Locate the cell with the specified text and output its [x, y] center coordinate. 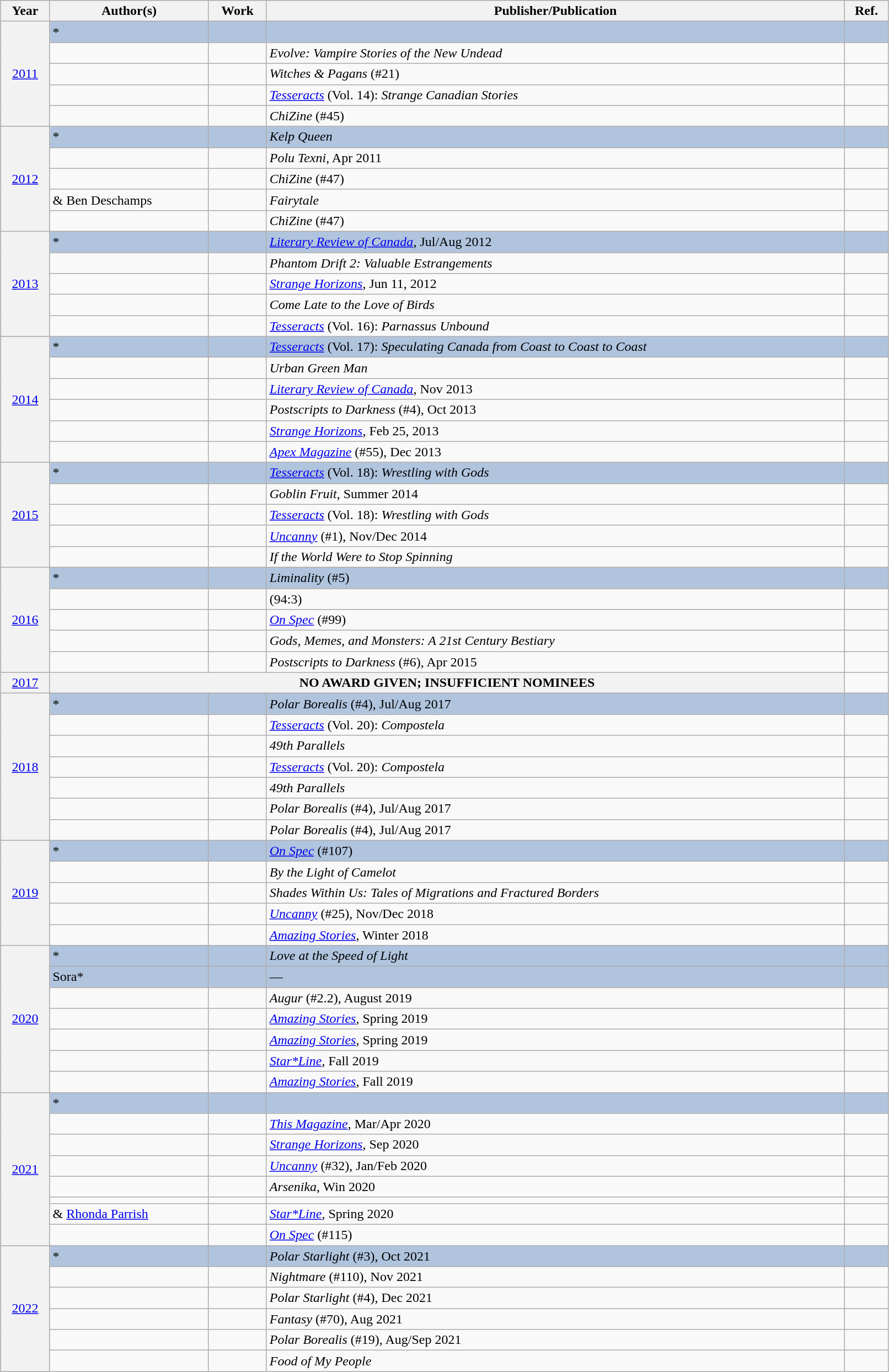
Shades Within Us: Tales of Migrations and Fractured Borders [555, 893]
Star*Line, Spring 2020 [555, 1214]
Augur (#2.2), August 2019 [555, 998]
2020 [25, 1019]
Literary Review of Canada, Nov 2013 [555, 389]
(94:3) [555, 599]
Strange Horizons, Sep 2020 [555, 1145]
Work [237, 11]
2017 [25, 683]
Fantasy (#70), Aug 2021 [555, 1319]
Postscripts to Darkness (#6), Apr 2015 [555, 662]
2014 [25, 399]
2013 [25, 284]
Strange Horizons, Jun 11, 2012 [555, 284]
Fairytale [555, 200]
Liminality (#5) [555, 578]
Polar Borealis (#19), Aug/Sep 2021 [555, 1340]
On Spec (#99) [555, 620]
Food of My People [555, 1361]
Star*Line, Fall 2019 [555, 1061]
Apex Magazine (#55), Dec 2013 [555, 452]
NO AWARD GIVEN; INSUFFICIENT NOMINEES [447, 683]
Come Late to the Love of Birds [555, 305]
2022 [25, 1309]
Love at the Speed of Light [555, 956]
Polar Starlight (#3), Oct 2021 [555, 1256]
Kelp Queen [555, 137]
Polu Texni, Apr 2011 [555, 158]
& Rhonda Parrish [129, 1214]
2021 [25, 1169]
2018 [25, 767]
Polar Starlight (#4), Dec 2021 [555, 1298]
Evolve: Vampire Stories of the New Undead [555, 53]
On Spec (#107) [555, 851]
Tesseracts (Vol. 17): Speculating Canada from Coast to Coast to Coast [555, 347]
Uncanny (#25), Nov/Dec 2018 [555, 914]
Tesseracts (Vol. 16): Parnassus Unbound [555, 326]
Literary Review of Canada, Jul/Aug 2012 [555, 242]
Postscripts to Darkness (#4), Oct 2013 [555, 410]
& Ben Deschamps [129, 200]
Amazing Stories, Winter 2018 [555, 935]
Year [25, 11]
ChiZine (#45) [555, 116]
2019 [25, 893]
Strange Horizons, Feb 25, 2013 [555, 431]
Uncanny (#32), Jan/Feb 2020 [555, 1166]
Ref. [866, 11]
Sora* [129, 977]
Author(s) [129, 11]
Publisher/Publication [555, 11]
Arsenika, Win 2020 [555, 1187]
Tesseracts (Vol. 14): Strange Canadian Stories [555, 95]
If the World Were to Stop Spinning [555, 557]
— [555, 977]
2012 [25, 179]
By the Light of Camelot [555, 872]
Urban Green Man [555, 368]
Amazing Stories, Fall 2019 [555, 1082]
Uncanny (#1), Nov/Dec 2014 [555, 536]
Witches & Pagans (#21) [555, 74]
2011 [25, 74]
2015 [25, 515]
Nightmare (#110), Nov 2021 [555, 1277]
This Magazine, Mar/Apr 2020 [555, 1124]
On Spec (#115) [555, 1235]
Goblin Fruit, Summer 2014 [555, 494]
Phantom Drift 2: Valuable Estrangements [555, 263]
2016 [25, 620]
Gods, Memes, and Monsters: A 21st Century Bestiary [555, 641]
